Capture the cell that displays the provided text and extract its (x, y) central coordinate. 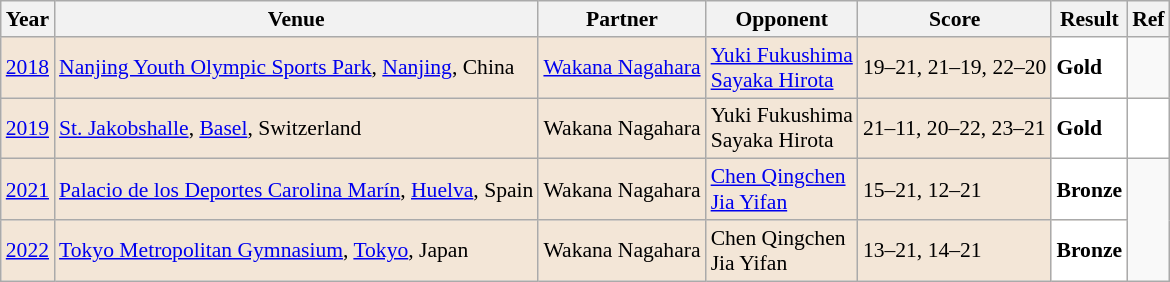
Result (1089, 19)
Tokyo Metropolitan Gymnasium, Tokyo, Japan (296, 250)
15–21, 12–21 (955, 190)
Opponent (782, 19)
Partner (622, 19)
Palacio de los Deportes Carolina Marín, Huelva, Spain (296, 190)
Score (955, 19)
Year (28, 19)
St. Jakobshalle, Basel, Switzerland (296, 128)
Ref (1148, 19)
21–11, 20–22, 23–21 (955, 128)
2022 (28, 250)
2021 (28, 190)
Venue (296, 19)
2018 (28, 68)
19–21, 21–19, 22–20 (955, 68)
Nanjing Youth Olympic Sports Park, Nanjing, China (296, 68)
2019 (28, 128)
13–21, 14–21 (955, 250)
